Extract the (x, y) coordinate from the center of the cell holding the provided text.  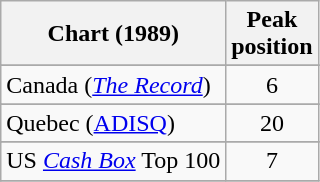
Quebec (ADISQ) (114, 123)
20 (272, 123)
Peakposition (272, 34)
US Cash Box Top 100 (114, 161)
Canada (The Record) (114, 85)
Chart (1989) (114, 34)
6 (272, 85)
7 (272, 161)
